Identify which cell holds the provided text, then report its (x, y) central coordinate. 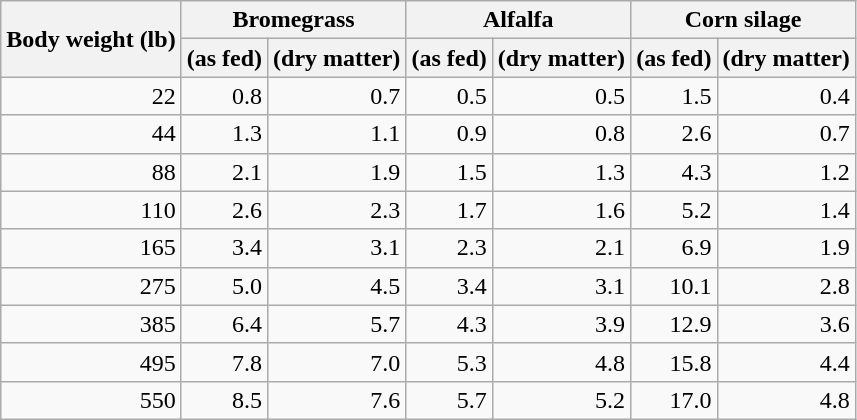
6.9 (674, 248)
8.5 (224, 400)
7.0 (337, 362)
15.8 (674, 362)
7.6 (337, 400)
5.3 (449, 362)
110 (91, 210)
2.8 (786, 286)
Alfalfa (518, 20)
22 (91, 96)
Corn silage (744, 20)
275 (91, 286)
385 (91, 324)
3.6 (786, 324)
10.1 (674, 286)
0.4 (786, 96)
1.1 (337, 134)
4.5 (337, 286)
Bromegrass (294, 20)
Body weight (lb) (91, 39)
495 (91, 362)
7.8 (224, 362)
0.9 (449, 134)
1.7 (449, 210)
5.0 (224, 286)
1.4 (786, 210)
3.9 (561, 324)
12.9 (674, 324)
88 (91, 172)
1.2 (786, 172)
165 (91, 248)
550 (91, 400)
4.4 (786, 362)
6.4 (224, 324)
44 (91, 134)
1.6 (561, 210)
17.0 (674, 400)
